Provide the [X, Y] coordinate of the cell's center where the given text is located.  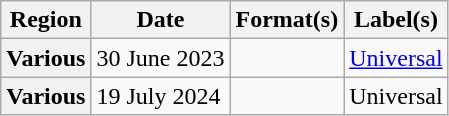
Date [160, 20]
Label(s) [396, 20]
19 July 2024 [160, 96]
Format(s) [287, 20]
30 June 2023 [160, 58]
Region [46, 20]
